For the text-containing cell, return its midpoint in (x, y) coordinate format. 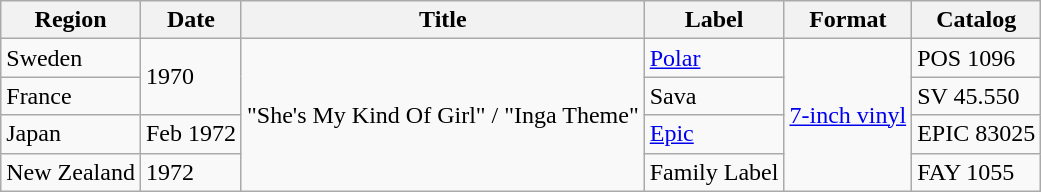
Sweden (71, 58)
Region (71, 20)
Epic (714, 134)
Title (442, 20)
Date (190, 20)
New Zealand (71, 172)
EPIC 83025 (976, 134)
France (71, 96)
FAY 1055 (976, 172)
Label (714, 20)
Feb 1972 (190, 134)
POS 1096 (976, 58)
1970 (190, 77)
SV 45.550 (976, 96)
Japan (71, 134)
Polar (714, 58)
"She's My Kind Of Girl" / "Inga Theme" (442, 115)
Sava (714, 96)
Format (848, 20)
7-inch vinyl (848, 115)
1972 (190, 172)
Family Label (714, 172)
Catalog (976, 20)
